Identify which cell holds the provided text, then report its [X, Y] central coordinate. 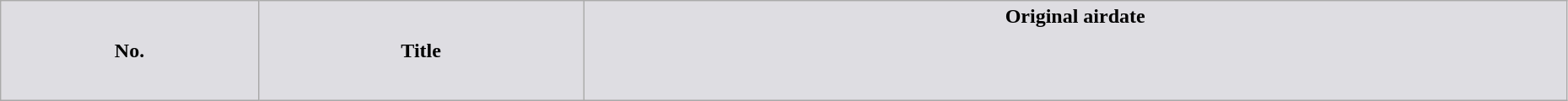
No. [130, 50]
Title [421, 50]
Original airdate [1075, 50]
